Identify which cell holds the provided text, then report its [X, Y] central coordinate. 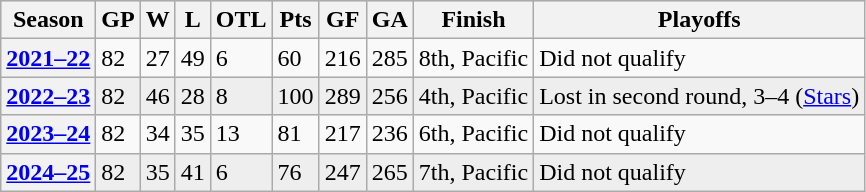
2021–22 [48, 58]
Season [48, 20]
W [158, 20]
L [192, 20]
285 [390, 58]
6th, Pacific [473, 134]
Lost in second round, 3–4 (Stars) [700, 96]
46 [158, 96]
2023–24 [48, 134]
236 [390, 134]
49 [192, 58]
216 [342, 58]
13 [241, 134]
GA [390, 20]
247 [342, 172]
2022–23 [48, 96]
7th, Pacific [473, 172]
41 [192, 172]
256 [390, 96]
265 [390, 172]
60 [296, 58]
GP [118, 20]
81 [296, 134]
289 [342, 96]
4th, Pacific [473, 96]
217 [342, 134]
27 [158, 58]
2024–25 [48, 172]
34 [158, 134]
8 [241, 96]
Playoffs [700, 20]
8th, Pacific [473, 58]
76 [296, 172]
28 [192, 96]
OTL [241, 20]
GF [342, 20]
Pts [296, 20]
100 [296, 96]
Finish [473, 20]
